Provide the (x, y) coordinate of the cell's center where the given text is located.  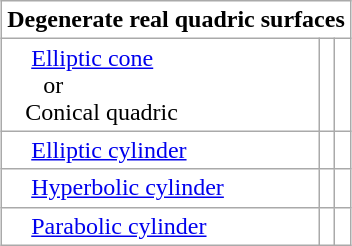
Hyperbolic cylinder (161, 188)
Parabolic cylinder (161, 226)
Degenerate real quadric surfaces (176, 20)
Elliptic cylinder (161, 150)
Elliptic cone or Conical quadric (161, 85)
